Capture the cell that displays the provided text and extract its [X, Y] central coordinate. 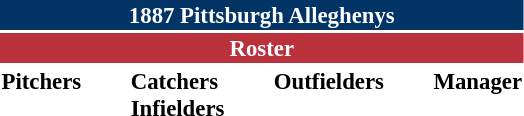
1887 Pittsburgh Alleghenys [262, 15]
Roster [262, 48]
